Return (X, Y) of the center of cell containing provided text 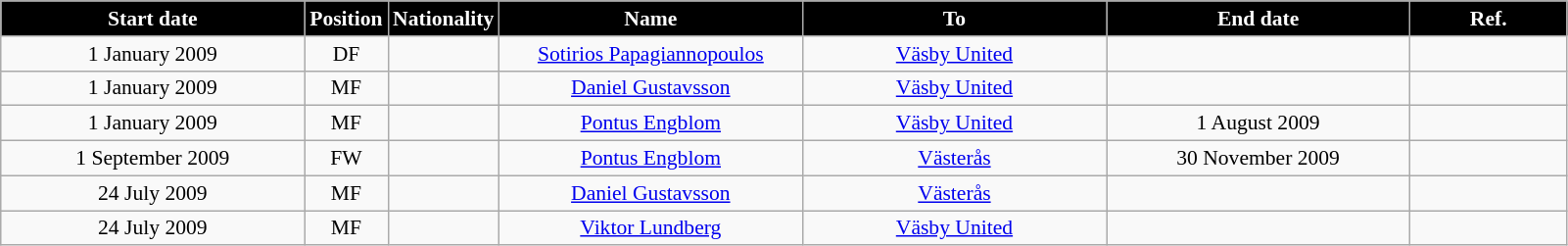
To (954, 19)
FW (347, 159)
Ref. (1489, 19)
Viktor Lundberg (650, 228)
Nationality (443, 19)
Start date (153, 19)
1 August 2009 (1259, 123)
DF (347, 54)
Sotirios Papagiannopoulos (650, 54)
End date (1259, 19)
Position (347, 19)
Name (650, 19)
30 November 2009 (1259, 159)
1 September 2009 (153, 159)
